Find where the given text appears and provide that cell's center as (X, Y) coordinate. 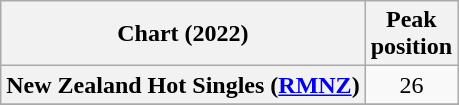
Peakposition (411, 34)
Chart (2022) (183, 34)
26 (411, 85)
New Zealand Hot Singles (RMNZ) (183, 85)
